Return (X, Y) of the center of cell containing provided text 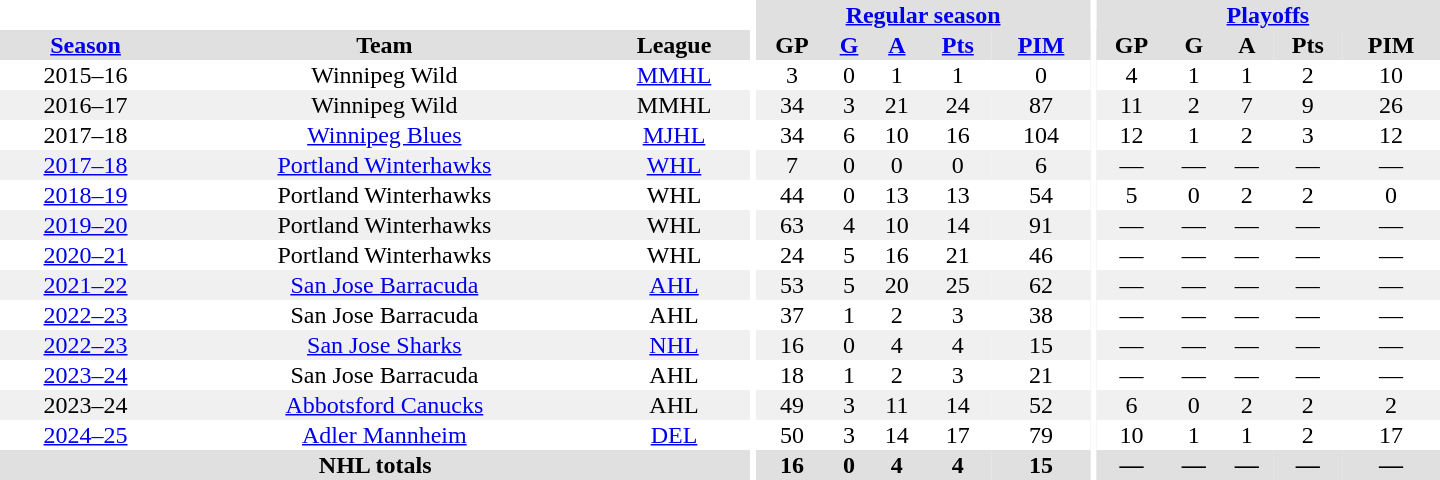
2020–21 (86, 255)
2016–17 (86, 105)
Team (384, 45)
62 (1041, 285)
104 (1041, 135)
79 (1041, 435)
20 (896, 285)
2015–16 (86, 75)
2018–19 (86, 195)
DEL (674, 435)
League (674, 45)
NHL (674, 345)
Season (86, 45)
50 (792, 435)
52 (1041, 405)
18 (792, 375)
2019–20 (86, 225)
91 (1041, 225)
2021–22 (86, 285)
Winnipeg Blues (384, 135)
54 (1041, 195)
63 (792, 225)
Playoffs (1268, 15)
9 (1308, 105)
NHL totals (375, 465)
53 (792, 285)
87 (1041, 105)
46 (1041, 255)
25 (958, 285)
San Jose Sharks (384, 345)
Adler Mannheim (384, 435)
Regular season (923, 15)
Abbotsford Canucks (384, 405)
44 (792, 195)
MJHL (674, 135)
38 (1041, 315)
2024–25 (86, 435)
26 (1391, 105)
49 (792, 405)
37 (792, 315)
